For the text-containing cell, return its midpoint in (X, Y) coordinate format. 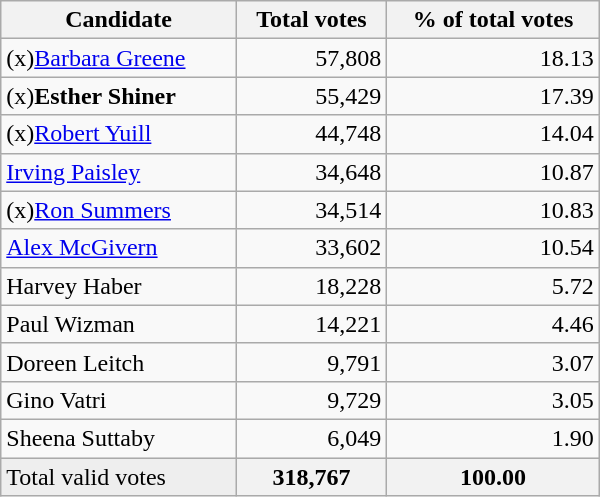
Doreen Leitch (119, 362)
14,221 (311, 324)
6,049 (311, 438)
Sheena Suttaby (119, 438)
57,808 (311, 58)
Alex McGivern (119, 248)
44,748 (311, 134)
318,767 (311, 477)
% of total votes (494, 20)
(x)Ron Summers (119, 210)
(x)Robert Yuill (119, 134)
9,791 (311, 362)
Irving Paisley (119, 172)
Harvey Haber (119, 286)
Paul Wizman (119, 324)
4.46 (494, 324)
10.87 (494, 172)
100.00 (494, 477)
3.05 (494, 400)
34,648 (311, 172)
(x)Esther Shiner (119, 96)
33,602 (311, 248)
(x)Barbara Greene (119, 58)
1.90 (494, 438)
55,429 (311, 96)
17.39 (494, 96)
10.83 (494, 210)
14.04 (494, 134)
Total valid votes (119, 477)
34,514 (311, 210)
9,729 (311, 400)
Gino Vatri (119, 400)
3.07 (494, 362)
Candidate (119, 20)
10.54 (494, 248)
5.72 (494, 286)
18.13 (494, 58)
18,228 (311, 286)
Total votes (311, 20)
